Find where the given text appears and provide that cell's center as (X, Y) coordinate. 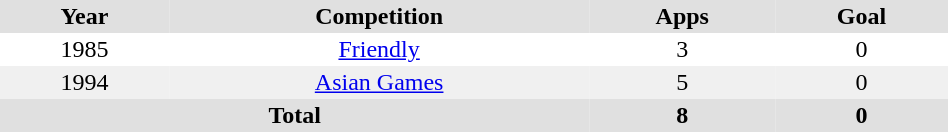
Asian Games (380, 82)
8 (683, 116)
Year (84, 16)
Goal (862, 16)
3 (683, 50)
1994 (84, 82)
1985 (84, 50)
Competition (380, 16)
Total (295, 116)
5 (683, 82)
Apps (683, 16)
Friendly (380, 50)
